For the text-containing cell, return its midpoint in (x, y) coordinate format. 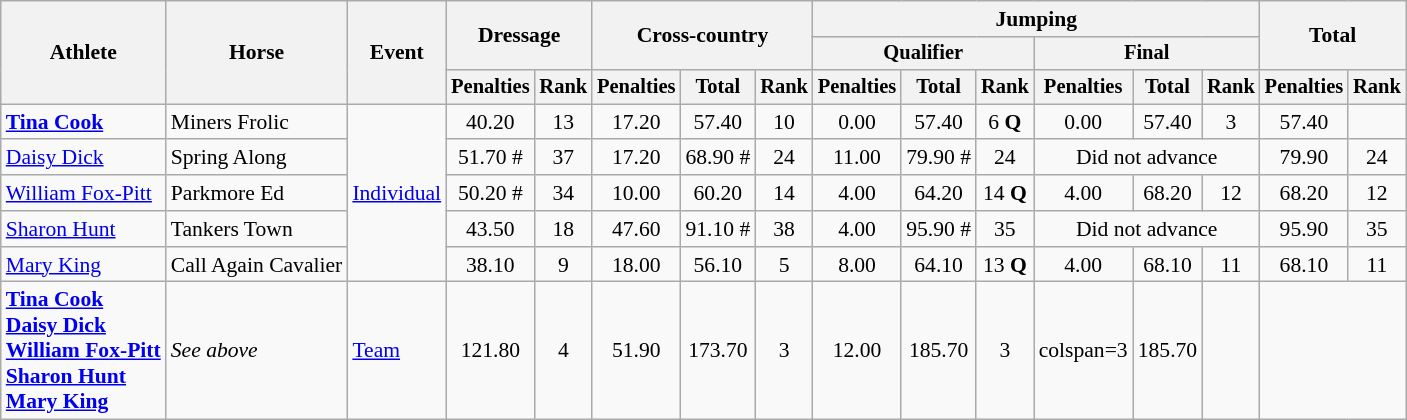
Spring Along (257, 158)
William Fox-Pitt (84, 193)
Cross-country (702, 36)
18.00 (636, 265)
Athlete (84, 52)
13 (563, 122)
4 (563, 351)
Event (396, 52)
8.00 (857, 265)
colspan=3 (1084, 351)
See above (257, 351)
12.00 (857, 351)
38.10 (490, 265)
Sharon Hunt (84, 229)
Final (1147, 54)
121.80 (490, 351)
91.10 # (718, 229)
Qualifier (924, 54)
64.10 (938, 265)
Tina CookDaisy DickWilliam Fox-PittSharon HuntMary King (84, 351)
40.20 (490, 122)
10 (784, 122)
Parkmore Ed (257, 193)
Horse (257, 52)
Tankers Town (257, 229)
Tina Cook (84, 122)
34 (563, 193)
173.70 (718, 351)
Individual (396, 193)
47.60 (636, 229)
Team (396, 351)
Daisy Dick (84, 158)
50.20 # (490, 193)
43.50 (490, 229)
14 (784, 193)
51.70 # (490, 158)
Dressage (519, 36)
Jumping (1036, 19)
9 (563, 265)
13 Q (1005, 265)
38 (784, 229)
79.90 # (938, 158)
51.90 (636, 351)
14 Q (1005, 193)
95.90 # (938, 229)
11.00 (857, 158)
68.90 # (718, 158)
37 (563, 158)
Mary King (84, 265)
Call Again Cavalier (257, 265)
64.20 (938, 193)
10.00 (636, 193)
79.90 (1304, 158)
95.90 (1304, 229)
Miners Frolic (257, 122)
56.10 (718, 265)
6 Q (1005, 122)
60.20 (718, 193)
18 (563, 229)
5 (784, 265)
